Detect which cell encompasses the target text, then output its [X, Y] center coordinate. 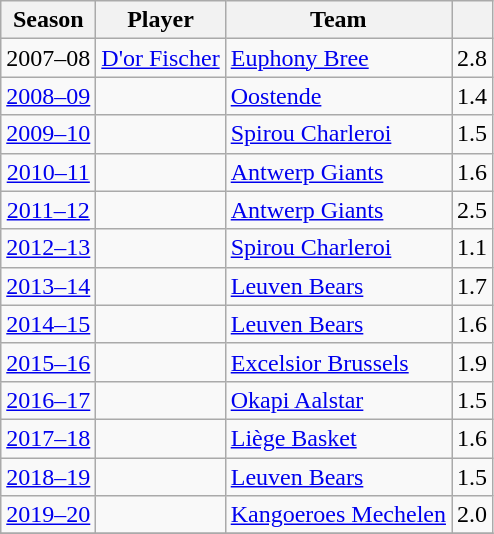
2.0 [472, 515]
1.7 [472, 286]
2010–11 [48, 172]
2013–14 [48, 286]
2017–18 [48, 438]
1.4 [472, 96]
1.9 [472, 362]
2.8 [472, 58]
2014–15 [48, 324]
D'or Fischer [160, 58]
1.1 [472, 248]
2015–16 [48, 362]
Season [48, 20]
Player [160, 20]
Euphony Bree [338, 58]
Team [338, 20]
Excelsior Brussels [338, 362]
2016–17 [48, 400]
2007–08 [48, 58]
2012–13 [48, 248]
2019–20 [48, 515]
Okapi Aalstar [338, 400]
Liège Basket [338, 438]
2011–12 [48, 210]
2.5 [472, 210]
2018–19 [48, 477]
2008–09 [48, 96]
Oostende [338, 96]
Kangoeroes Mechelen [338, 515]
2009–10 [48, 134]
